Extract the (x, y) coordinate from the center of the cell holding the provided text.  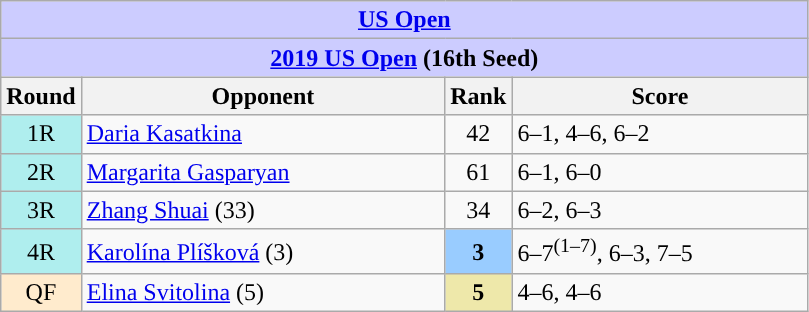
Rank (478, 96)
2R (41, 172)
1R (41, 134)
US Open (404, 20)
3 (478, 252)
6–7(1–7), 6–3, 7–5 (660, 252)
Elina Svitolina (5) (263, 293)
Score (660, 96)
3R (41, 210)
4–6, 4–6 (660, 293)
Margarita Gasparyan (263, 172)
Zhang Shuai (33) (263, 210)
5 (478, 293)
61 (478, 172)
42 (478, 134)
4R (41, 252)
2019 US Open (16th Seed) (404, 58)
6–2, 6–3 (660, 210)
QF (41, 293)
6–1, 6–0 (660, 172)
34 (478, 210)
Opponent (263, 96)
Karolína Plíšková (3) (263, 252)
Round (41, 96)
6–1, 4–6, 6–2 (660, 134)
Daria Kasatkina (263, 134)
